Return the (X, Y) coordinate for the center point of the cell that contains the specified text.  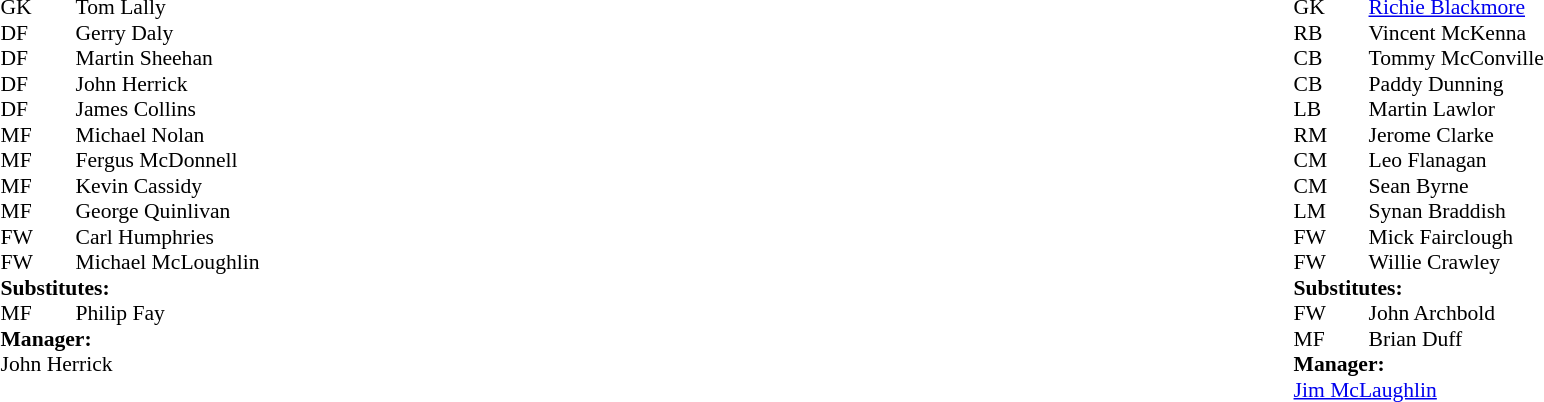
Mick Fairclough (1456, 237)
James Collins (168, 109)
Jerome Clarke (1456, 135)
LM (1313, 211)
Paddy Dunning (1456, 84)
Brian Duff (1456, 339)
Martin Lawlor (1456, 109)
John Archbold (1456, 313)
Tommy McConville (1456, 59)
RM (1313, 135)
Gerry Daly (168, 33)
Vincent McKenna (1456, 33)
George Quinlivan (168, 211)
Fergus McDonnell (168, 161)
Michael Nolan (168, 135)
Willie Crawley (1456, 263)
RB (1313, 33)
Carl Humphries (168, 237)
Synan Braddish (1456, 211)
Sean Byrne (1456, 186)
Leo Flanagan (1456, 161)
Michael McLoughlin (168, 263)
Kevin Cassidy (168, 186)
Martin Sheehan (168, 59)
Philip Fay (168, 313)
LB (1313, 109)
